Provide the (x, y) coordinate of the cell's center where the given text is located.  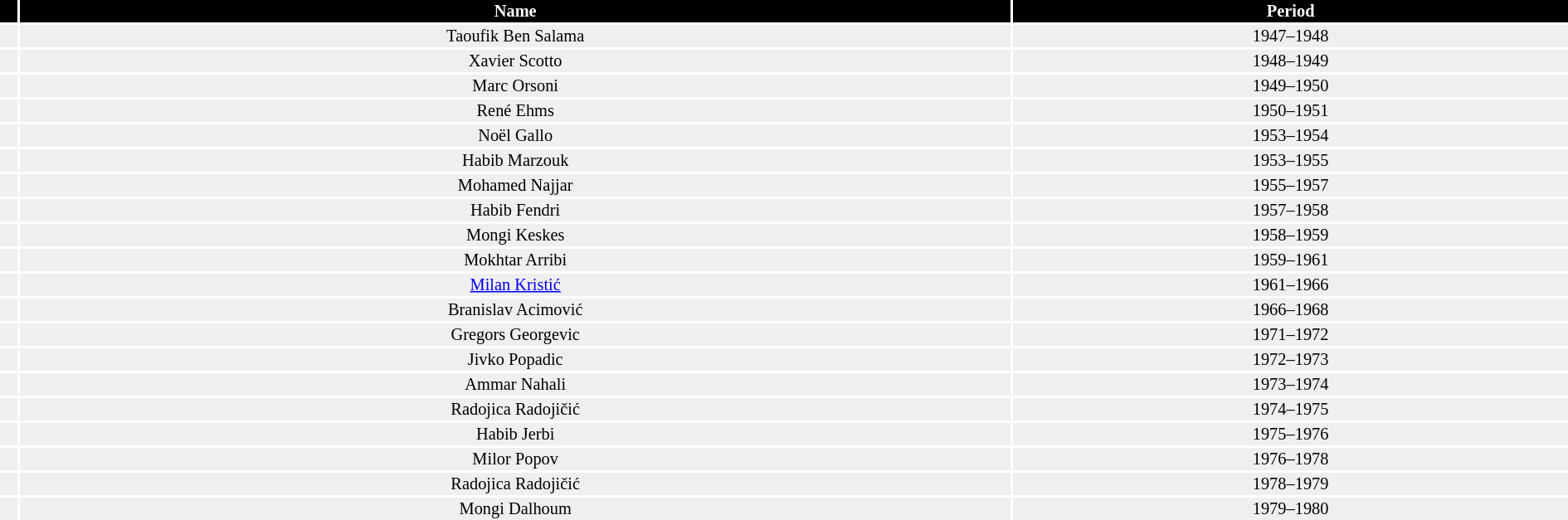
Mohamed Najjar (515, 186)
1975–1976 (1291, 435)
1949–1950 (1291, 86)
Ammar Nahali (515, 385)
Jivko Popadic (515, 360)
1971–1972 (1291, 335)
Habib Marzouk (515, 161)
Period (1291, 12)
1979–1980 (1291, 509)
1974–1975 (1291, 410)
1953–1955 (1291, 161)
1958–1959 (1291, 236)
Branislav Acimović (515, 310)
Habib Jerbi (515, 435)
1959–1961 (1291, 260)
1953–1954 (1291, 136)
1966–1968 (1291, 310)
1973–1974 (1291, 385)
Mongi Keskes (515, 236)
Name (515, 12)
Taoufik Ben Salama (515, 36)
1978–1979 (1291, 484)
1948–1949 (1291, 61)
1950–1951 (1291, 111)
René Ehms (515, 111)
Milor Popov (515, 459)
Habib Fendri (515, 211)
1955–1957 (1291, 186)
Noël Gallo (515, 136)
Mongi Dalhoum (515, 509)
Mokhtar Arribi (515, 260)
1957–1958 (1291, 211)
1947–1948 (1291, 36)
Xavier Scotto (515, 61)
1972–1973 (1291, 360)
1961–1966 (1291, 285)
1976–1978 (1291, 459)
Milan Kristić (515, 285)
Marc Orsoni (515, 86)
Gregors Georgevic (515, 335)
